Pinpoint the cell where the given text exists, returning its [X, Y] midpoint coordinate. 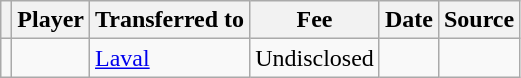
Fee [315, 20]
Date [408, 20]
Transferred to [170, 20]
Undisclosed [315, 58]
Laval [170, 58]
Source [478, 20]
Player [51, 20]
